Identify which cell holds the provided text, then report its [x, y] central coordinate. 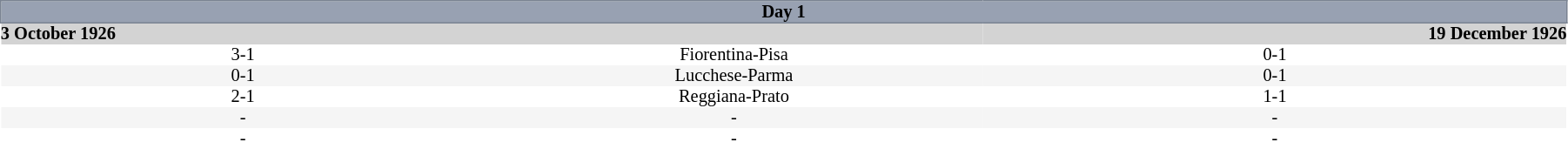
19 December 1926 [1276, 33]
3 October 1926 [244, 33]
Fiorentina-Pisa [734, 55]
1-1 [1276, 97]
3-1 [244, 55]
Day 1 [784, 12]
Lucchese-Parma [734, 76]
Reggiana-Prato [734, 97]
2-1 [244, 97]
